From the cell containing the given text, extract its center point as [x, y] coordinate. 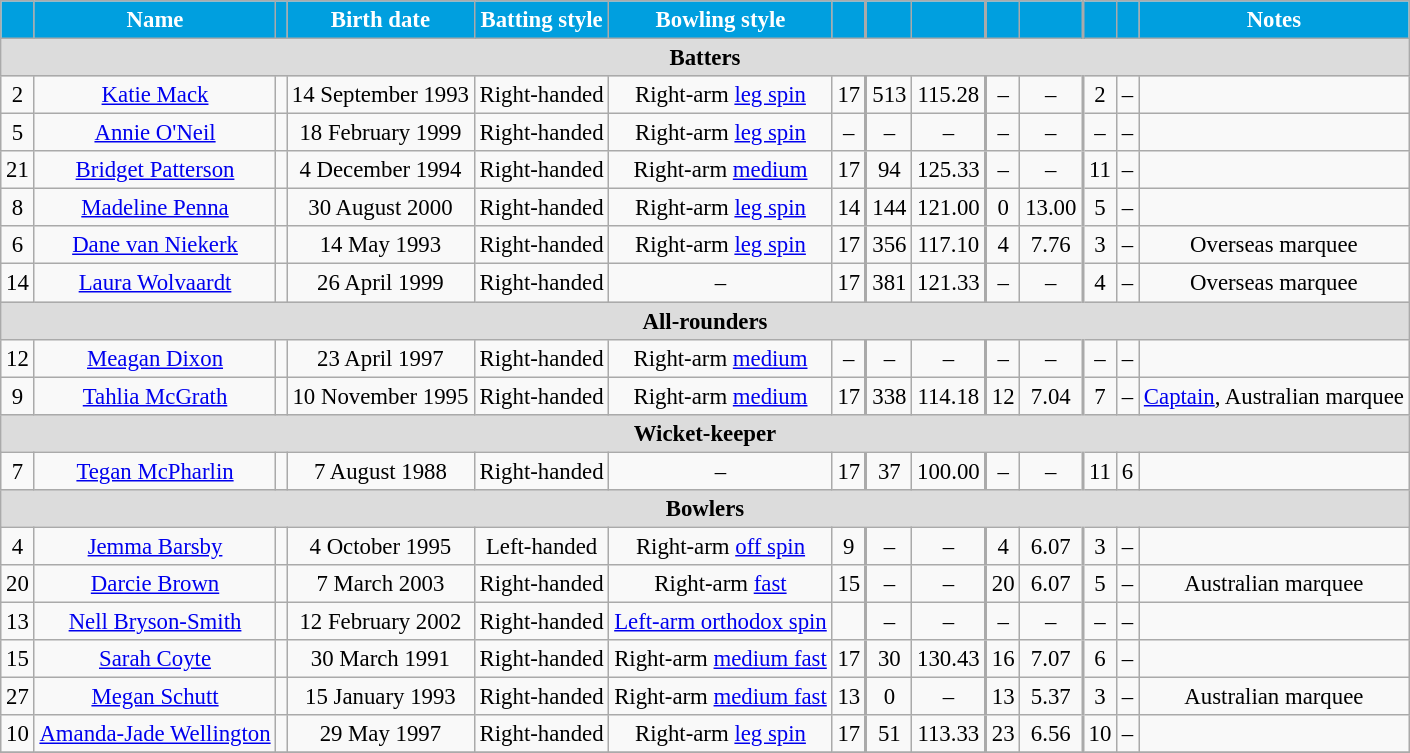
Laura Wolvaardt [155, 283]
7.04 [1052, 396]
All-rounders [705, 321]
8 [18, 208]
94 [889, 170]
7.07 [1052, 659]
Katie Mack [155, 95]
7 March 2003 [381, 584]
100.00 [949, 471]
381 [889, 283]
6.56 [1052, 734]
Bowlers [705, 509]
30 [889, 659]
4 December 1994 [381, 170]
14 May 1993 [381, 245]
Wicket-keeper [705, 433]
51 [889, 734]
23 [1003, 734]
114.18 [949, 396]
Batting style [542, 20]
27 [18, 697]
21 [18, 170]
121.00 [949, 208]
15 January 1993 [381, 697]
30 March 1991 [381, 659]
13.00 [1052, 208]
Name [155, 20]
125.33 [949, 170]
Jemma Barsby [155, 546]
Right-arm off spin [720, 546]
117.10 [949, 245]
113.33 [949, 734]
Tahlia McGrath [155, 396]
Batters [705, 58]
Left-arm orthodox spin [720, 621]
4 October 1995 [381, 546]
30 August 2000 [381, 208]
5.37 [1052, 697]
Meagan Dixon [155, 358]
Annie O'Neil [155, 133]
Tegan McPharlin [155, 471]
29 May 1997 [381, 734]
Sarah Coyte [155, 659]
10 November 1995 [381, 396]
Amanda-Jade Wellington [155, 734]
115.28 [949, 95]
130.43 [949, 659]
Left-handed [542, 546]
16 [1003, 659]
18 February 1999 [381, 133]
12 February 2002 [381, 621]
26 April 1999 [381, 283]
Dane van Niekerk [155, 245]
356 [889, 245]
Madeline Penna [155, 208]
7 August 1988 [381, 471]
37 [889, 471]
Darcie Brown [155, 584]
14 September 1993 [381, 95]
121.33 [949, 283]
Megan Schutt [155, 697]
Captain, Australian marquee [1274, 396]
Right-arm fast [720, 584]
Notes [1274, 20]
144 [889, 208]
Birth date [381, 20]
513 [889, 95]
23 April 1997 [381, 358]
Bridget Patterson [155, 170]
7.76 [1052, 245]
338 [889, 396]
Nell Bryson-Smith [155, 621]
Bowling style [720, 20]
